Determine the [X, Y] coordinate at the center of the cell enclosing the given text.  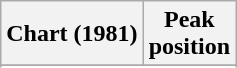
Peakposition [189, 34]
Chart (1981) [72, 34]
